Detect which cell encompasses the target text, then output its [X, Y] center coordinate. 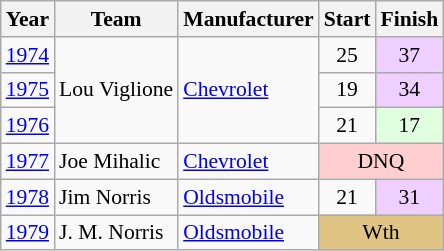
DNQ [382, 162]
Finish [409, 19]
17 [409, 126]
Wth [382, 233]
Year [28, 19]
Manufacturer [248, 19]
Team [116, 19]
1974 [28, 55]
Lou Viglione [116, 90]
Start [348, 19]
1978 [28, 197]
1979 [28, 233]
37 [409, 55]
34 [409, 90]
J. M. Norris [116, 233]
25 [348, 55]
19 [348, 90]
1975 [28, 90]
Joe Mihalic [116, 162]
1977 [28, 162]
1976 [28, 126]
Jim Norris [116, 197]
31 [409, 197]
